Identify which cell holds the provided text, then report its (X, Y) central coordinate. 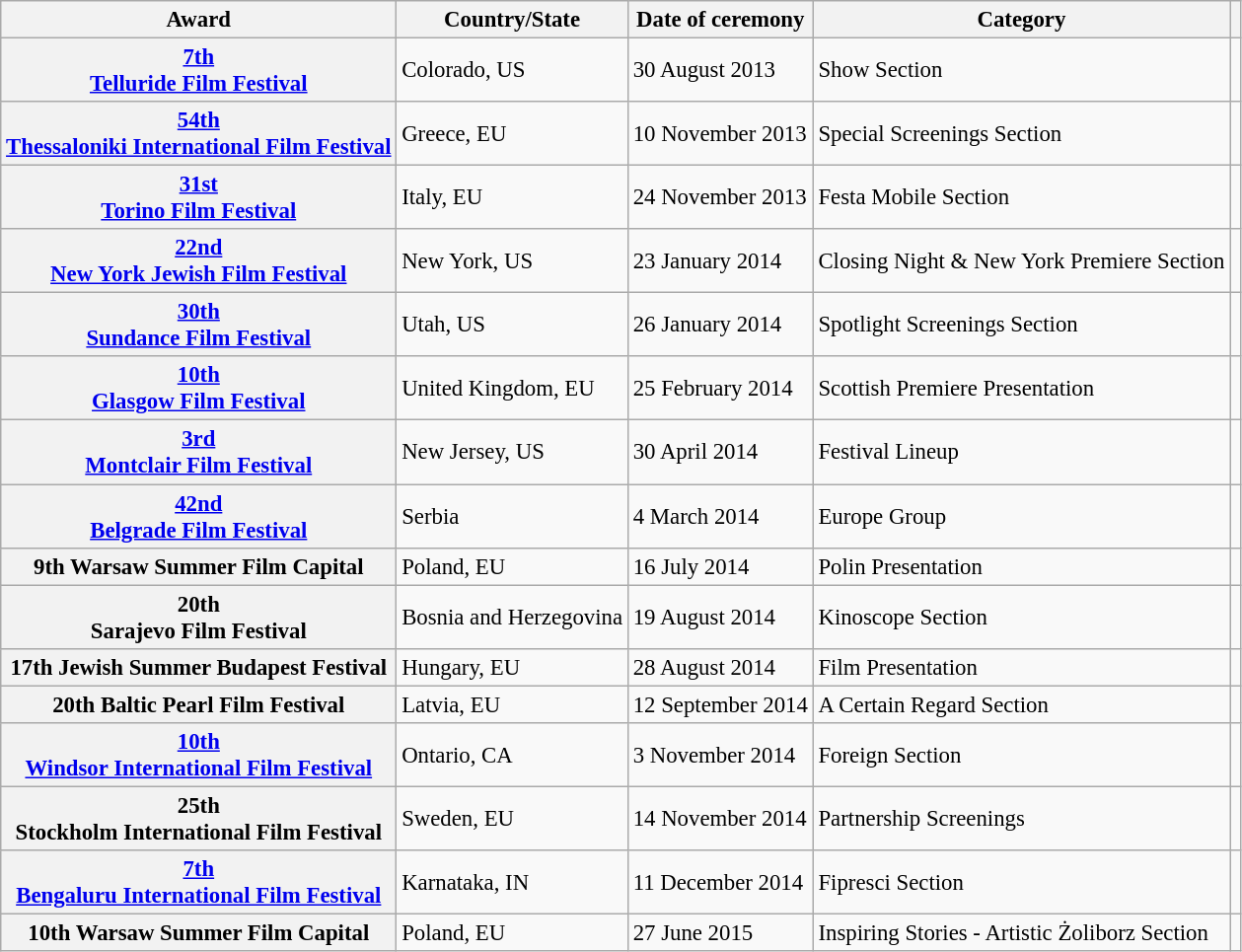
Partnership Screenings (1022, 819)
Show Section (1022, 71)
23 January 2014 (720, 260)
4 March 2014 (720, 517)
31st Torino Film Festival (199, 197)
Colorado, US (513, 71)
14 November 2014 (720, 819)
30 April 2014 (720, 452)
10 November 2013 (720, 134)
Serbia (513, 517)
Special Screenings Section (1022, 134)
10th Warsaw Summer Film Capital (199, 932)
Closing Night & New York Premiere Section (1022, 260)
12 September 2014 (720, 704)
Festa Mobile Section (1022, 197)
11 December 2014 (720, 882)
20th Baltic Pearl Film Festival (199, 704)
Europe Group (1022, 517)
New York, US (513, 260)
Kinoscope Section (1022, 618)
22nd New York Jewish Film Festival (199, 260)
United Kingdom, EU (513, 389)
16 July 2014 (720, 566)
Festival Lineup (1022, 452)
Film Presentation (1022, 667)
Bosnia and Herzegovina (513, 618)
28 August 2014 (720, 667)
3rd Montclair Film Festival (199, 452)
54th Thessaloniki International Film Festival (199, 134)
Polin Presentation (1022, 566)
Spotlight Screenings Section (1022, 326)
Foreign Section (1022, 756)
3 November 2014 (720, 756)
19 August 2014 (720, 618)
Country/State (513, 20)
Scottish Premiere Presentation (1022, 389)
30th Sundance Film Festival (199, 326)
17th Jewish Summer Budapest Festival (199, 667)
20th Sarajevo Film Festival (199, 618)
Date of ceremony (720, 20)
7th Telluride Film Festival (199, 71)
Karnataka, IN (513, 882)
27 June 2015 (720, 932)
Greece, EU (513, 134)
New Jersey, US (513, 452)
42nd Belgrade Film Festival (199, 517)
25th Stockholm International Film Festival (199, 819)
Latvia, EU (513, 704)
7th Bengaluru International Film Festival (199, 882)
A Certain Regard Section (1022, 704)
26 January 2014 (720, 326)
25 February 2014 (720, 389)
Inspiring Stories - Artistic Żoliborz Section (1022, 932)
30 August 2013 (720, 71)
Hungary, EU (513, 667)
Fipresci Section (1022, 882)
Sweden, EU (513, 819)
Utah, US (513, 326)
9th Warsaw Summer Film Capital (199, 566)
Italy, EU (513, 197)
10th Glasgow Film Festival (199, 389)
Award (199, 20)
10th Windsor International Film Festival (199, 756)
Ontario, CA (513, 756)
Category (1022, 20)
24 November 2013 (720, 197)
